Identify which cell holds the provided text, then report its [x, y] central coordinate. 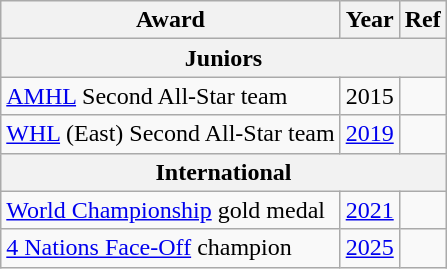
AMHL Second All-Star team [170, 96]
Award [170, 20]
2021 [370, 210]
World Championship gold medal [170, 210]
Year [370, 20]
International [224, 172]
2019 [370, 134]
4 Nations Face-Off champion [170, 248]
Ref [422, 20]
2015 [370, 96]
2025 [370, 248]
WHL (East) Second All-Star team [170, 134]
Juniors [224, 58]
